Detect which cell encompasses the target text, then output its (x, y) center coordinate. 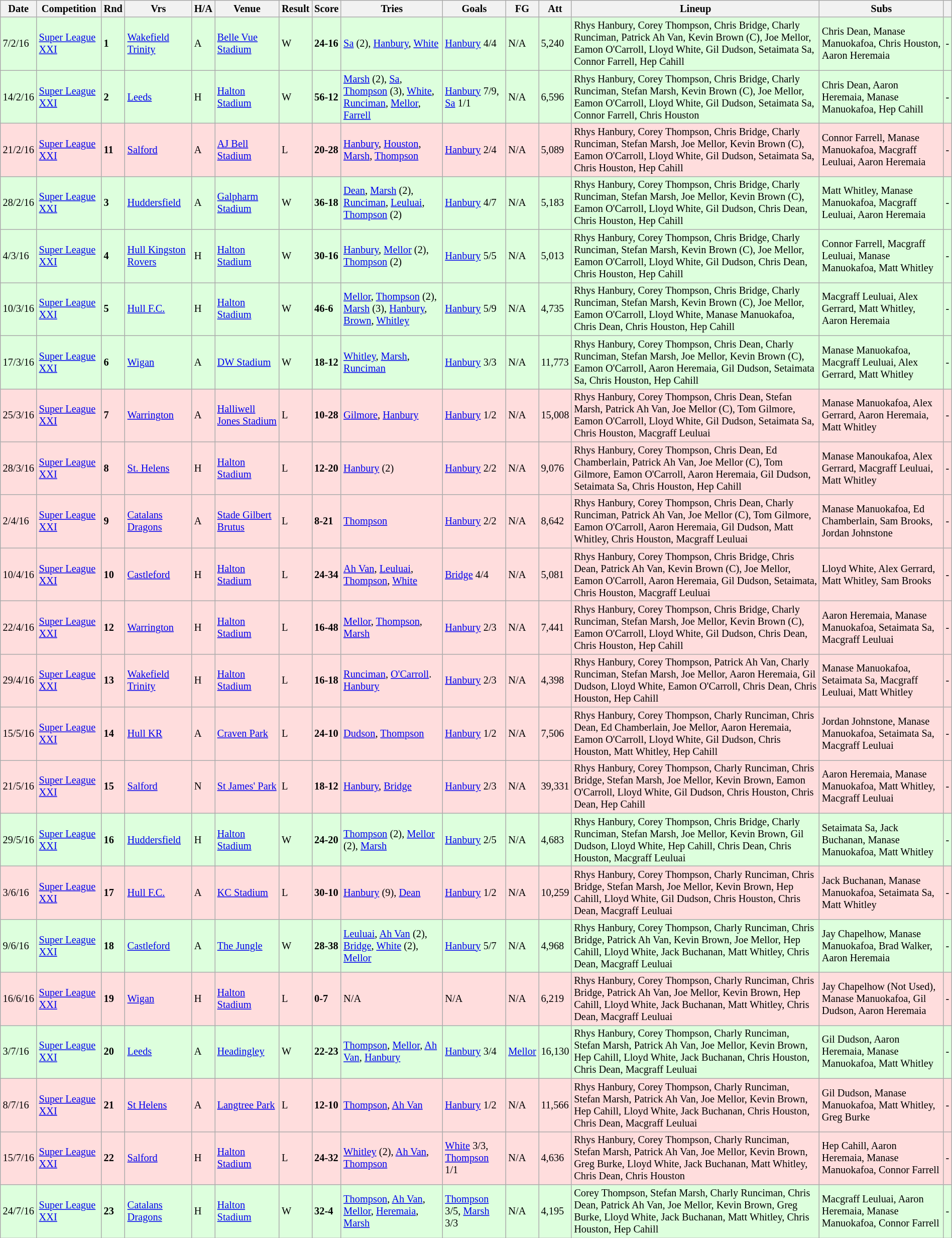
KC Stadium (247, 892)
Aaron Heremaia, Manase Manuokafoa, Matt Whitley, Macgraff Leuluai (882, 786)
Hanbury (2) (392, 468)
16,130 (555, 1052)
6,596 (555, 97)
Runciman, O'Carroll. Hanbury (392, 681)
Dean, Marsh (2), Runciman, Leuluai, Thompson (2) (392, 203)
12-10 (326, 1105)
9/6/16 (19, 946)
24-20 (326, 840)
Marsh (2), Sa, Thompson (3), White, Runciman, Mellor, Farrell (392, 97)
Mellor (522, 1052)
Matt Whitley, Manase Manuokafoa, Macgraff Leuluai, Aaron Heremaia (882, 203)
10 (113, 575)
5 (113, 309)
8 (113, 468)
6,219 (555, 999)
7/2/16 (19, 44)
46-6 (326, 309)
29/5/16 (19, 840)
Hanbury 4/7 (474, 203)
15 (113, 786)
Hanbury 5/9 (474, 309)
Hull KR (159, 734)
Manase Manuokafoa, Setaimata Sa, Macgraff Leuluai, Matt Whitley (882, 681)
Manase Manuokafoa, Alex Gerrard, Aaron Heremaia, Matt Whitley (882, 415)
24/7/16 (19, 1211)
5,240 (555, 44)
10/3/16 (19, 309)
St. Helens (159, 468)
Hanbury (9), Dean (392, 892)
Gil Dudson, Aaron Heremaia, Manase Manuokafoa, Matt Whitley (882, 1052)
36-18 (326, 203)
22-23 (326, 1052)
28/3/16 (19, 468)
12-20 (326, 468)
Hanbury 5/7 (474, 946)
10,259 (555, 892)
Jay Chapelhow, Manase Manuokafoa, Brad Walker, Aaron Heremaia (882, 946)
Hanbury 3/4 (474, 1052)
5,183 (555, 203)
Goals (474, 9)
20-28 (326, 150)
7,506 (555, 734)
Jordan Johnstone, Manase Manuokafoa, Setaimata Sa, Macgraff Leuluai (882, 734)
St James' Park (247, 786)
21/5/16 (19, 786)
7 (113, 415)
17 (113, 892)
Connor Farrell, Macgraff Leuluai, Manase Manuokafoa, Matt Whitley (882, 256)
Jack Buchanan, Manase Manuokafoa, Setaimata Sa, Matt Whitley (882, 892)
Manase Manuokafoa, Ed Chamberlain, Sam Brooks, Jordan Johnstone (882, 521)
Tries (392, 9)
Hanbury 3/3 (474, 362)
25/3/16 (19, 415)
Stade Gilbert Brutus (247, 521)
Galpharm Stadium (247, 203)
3/7/16 (19, 1052)
Date (19, 9)
Thompson (2), Mellor (2), Marsh (392, 840)
Thompson, Ah Van (392, 1105)
13 (113, 681)
Ah Van, Leuluai, Thompson, White (392, 575)
Hanbury 4/4 (474, 44)
24-10 (326, 734)
White 3/3, Thompson 1/1 (474, 1158)
Gilmore, Hanbury (392, 415)
14 (113, 734)
Result (295, 9)
30-10 (326, 892)
12 (113, 627)
22 (113, 1158)
Thompson (392, 521)
21 (113, 1105)
29/4/16 (19, 681)
Hanbury, Houston, Marsh, Thompson (392, 150)
4,968 (555, 946)
2/4/16 (19, 521)
Hanbury, Mellor (2), Thompson (2) (392, 256)
4/3/16 (19, 256)
Craven Park (247, 734)
Hanbury, Bridge (392, 786)
16/6/16 (19, 999)
4,398 (555, 681)
Aaron Heremaia, Manase Manuokafoa, Setaimata Sa, Macgraff Leuluai (882, 627)
24-16 (326, 44)
4 (113, 256)
FG (522, 9)
4,195 (555, 1211)
8,642 (555, 521)
28/2/16 (19, 203)
Dudson, Thompson (392, 734)
Leuluai, Ah Van (2), Bridge, White (2), Mellor (392, 946)
3 (113, 203)
5,089 (555, 150)
Manase Manoukafoa, Alex Gerrard, Macgraff Leuluai, Matt Whitley (882, 468)
AJ Bell Stadium (247, 150)
N (203, 786)
10/4/16 (19, 575)
23 (113, 1211)
2 (113, 97)
9 (113, 521)
Hanbury 2/5 (474, 840)
Connor Farrell, Manase Manuokafoa, Macgraff Leuluai, Aaron Heremaia (882, 150)
Chris Dean, Aaron Heremaia, Manase Manuokafoa, Hep Cahill (882, 97)
4,636 (555, 1158)
The Jungle (247, 946)
4,683 (555, 840)
Chris Dean, Manase Manuokafoa, Chris Houston, Aaron Heremaia (882, 44)
Att (555, 9)
4,735 (555, 309)
Mellor, Thompson (2), Marsh (3), Hanbury, Brown, Whitley (392, 309)
1 (113, 44)
8/7/16 (19, 1105)
Competition (69, 9)
16-18 (326, 681)
Whitley, Marsh, Runciman (392, 362)
Thompson 3/5, Marsh 3/3 (474, 1211)
28-38 (326, 946)
14/2/16 (19, 97)
Venue (247, 9)
20 (113, 1052)
Lloyd White, Alex Gerrard, Matt Whitley, Sam Brooks (882, 575)
16-48 (326, 627)
Score (326, 9)
Vrs (159, 9)
Thompson, Ah Van, Mellor, Heremaia, Marsh (392, 1211)
Langtree Park (247, 1105)
Rnd (113, 9)
15/5/16 (19, 734)
5,081 (555, 575)
Halliwell Jones Stadium (247, 415)
Headingley (247, 1052)
Subs (882, 9)
Thompson, Mellor, Ah Van, Hanbury (392, 1052)
Manase Manuokafoa, Macgraff Leuluai, Alex Gerrard, Matt Whitley (882, 362)
Lineup (695, 9)
Sa (2), Hanbury, White (392, 44)
St Helens (159, 1105)
DW Stadium (247, 362)
21/2/16 (19, 150)
8-21 (326, 521)
Hanbury 7/9, Sa 1/1 (474, 97)
Jay Chapelhow (Not Used), Manase Manuokafoa, Gil Dudson, Aaron Heremaia (882, 999)
Hep Cahill, Aaron Heremaia, Manase Manuokafoa, Connor Farrell (882, 1158)
5,013 (555, 256)
11,566 (555, 1105)
H/A (203, 9)
6 (113, 362)
10-28 (326, 415)
Bridge 4/4 (474, 575)
Mellor, Thompson, Marsh (392, 627)
24-34 (326, 575)
0-7 (326, 999)
Setaimata Sa, Jack Buchanan, Manase Manuokafoa, Matt Whitley (882, 840)
18 (113, 946)
15,008 (555, 415)
Gil Dudson, Manase Manuokafoa, Matt Whitley, Greg Burke (882, 1105)
19 (113, 999)
Macgraff Leuluai, Aaron Heremaia, Manase Manuokafoa, Connor Farrell (882, 1211)
Hanbury 5/5 (474, 256)
Hull Kingston Rovers (159, 256)
30-16 (326, 256)
39,331 (555, 786)
11 (113, 150)
7,441 (555, 627)
16 (113, 840)
24-32 (326, 1158)
32-4 (326, 1211)
56-12 (326, 97)
Hanbury 2/4 (474, 150)
Belle Vue Stadium (247, 44)
Whitley (2), Ah Van, Thompson (392, 1158)
Macgraff Leuluai, Alex Gerrard, Matt Whitley, Aaron Heremaia (882, 309)
22/4/16 (19, 627)
3/6/16 (19, 892)
9,076 (555, 468)
15/7/16 (19, 1158)
11,773 (555, 362)
17/3/16 (19, 362)
